Search for the cell housing the specified text and yield its (X, Y) center coordinate. 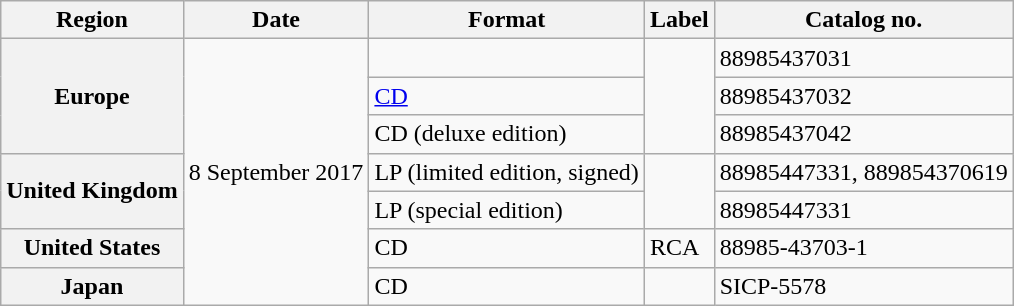
Europe (92, 96)
88985447331, 889854370619 (864, 172)
Label (679, 20)
LP (limited edition, signed) (506, 172)
88985447331 (864, 210)
RCA (679, 248)
LP (special edition) (506, 210)
88985437031 (864, 58)
United States (92, 248)
88985-43703-1 (864, 248)
Format (506, 20)
88985437032 (864, 96)
8 September 2017 (276, 172)
Region (92, 20)
SICP-5578 (864, 286)
Japan (92, 286)
88985437042 (864, 134)
Date (276, 20)
United Kingdom (92, 191)
CD (deluxe edition) (506, 134)
Catalog no. (864, 20)
